Determine the [X, Y] coordinate at the center of the cell enclosing the given text.  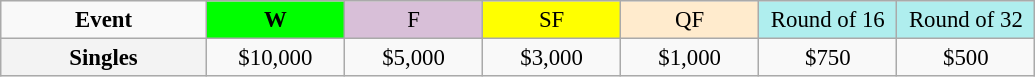
Round of 32 [966, 20]
$3,000 [552, 58]
$750 [828, 58]
SF [552, 20]
$1,000 [690, 58]
Singles [104, 58]
$5,000 [413, 58]
W [275, 20]
QF [690, 20]
$500 [966, 58]
Round of 16 [828, 20]
Event [104, 20]
F [413, 20]
$10,000 [275, 58]
